From the cell containing the given text, extract its center point as (x, y) coordinate. 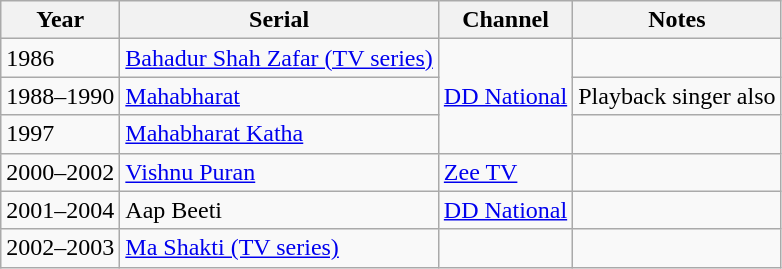
Notes (677, 20)
Serial (280, 20)
Vishnu Puran (280, 172)
Mahabharat (280, 96)
Aap Beeti (280, 210)
Playback singer also (677, 96)
Ma Shakti (TV series) (280, 248)
2001–2004 (60, 210)
2002–2003 (60, 248)
Mahabharat Katha (280, 134)
Zee TV (505, 172)
2000–2002 (60, 172)
Year (60, 20)
1986 (60, 58)
Bahadur Shah Zafar (TV series) (280, 58)
Channel (505, 20)
1997 (60, 134)
1988–1990 (60, 96)
